For the text-containing cell, return its midpoint in (X, Y) coordinate format. 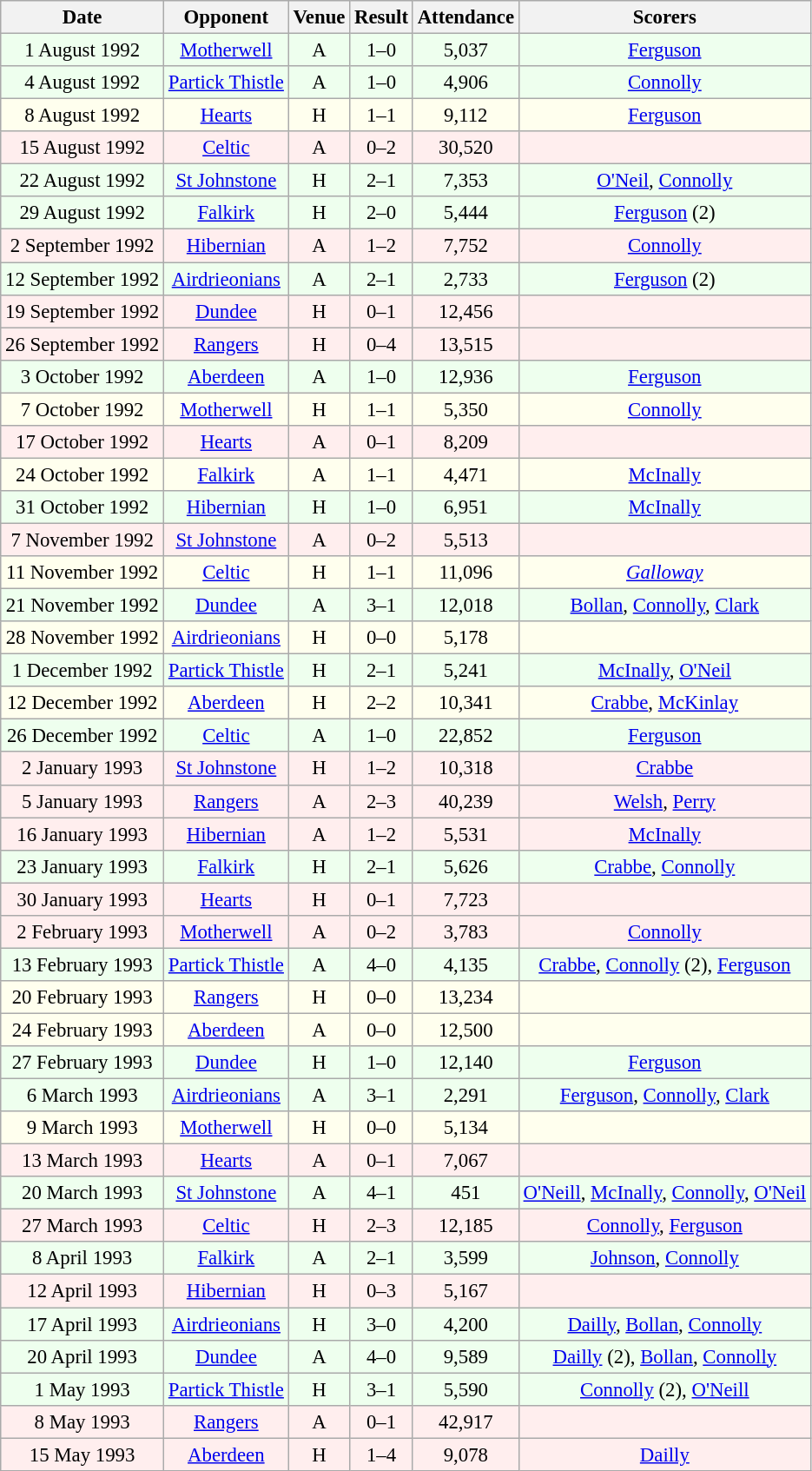
Connolly (2), O'Neill (664, 1389)
8 August 1992 (83, 116)
4 August 1992 (83, 83)
12,185 (465, 1226)
Dailly, Bollan, Connolly (664, 1324)
Welsh, Perry (664, 801)
22,852 (465, 736)
24 October 1992 (83, 474)
1 May 1993 (83, 1389)
27 February 1993 (83, 1063)
20 March 1993 (83, 1193)
4,200 (465, 1324)
24 February 1993 (83, 1030)
Attendance (465, 17)
Johnson, Connolly (664, 1259)
15 August 1992 (83, 148)
8,209 (465, 442)
42,917 (465, 1421)
17 April 1993 (83, 1324)
Crabbe, Connolly (664, 866)
13 March 1993 (83, 1161)
40,239 (465, 801)
5,037 (465, 50)
5,241 (465, 671)
7,723 (465, 899)
3–0 (382, 1324)
21 November 1992 (83, 606)
9,078 (465, 1454)
13,234 (465, 997)
11,096 (465, 573)
5,444 (465, 213)
3,599 (465, 1259)
13 February 1993 (83, 964)
4,135 (465, 964)
12 December 1992 (83, 703)
2 January 1993 (83, 769)
23 January 1993 (83, 866)
5,134 (465, 1128)
2–2 (382, 703)
O'Neil, Connolly (664, 181)
451 (465, 1193)
1–4 (382, 1454)
12,936 (465, 376)
Bollan, Connolly, Clark (664, 606)
16 January 1993 (83, 834)
Result (382, 17)
5,178 (465, 638)
O'Neill, McInally, Connolly, O'Neil (664, 1193)
28 November 1992 (83, 638)
6 March 1993 (83, 1096)
20 April 1993 (83, 1356)
5,350 (465, 409)
5 January 1993 (83, 801)
Galloway (664, 573)
2 February 1993 (83, 932)
3 October 1992 (83, 376)
Connolly, Ferguson (664, 1226)
10,318 (465, 769)
Venue (320, 17)
12,456 (465, 311)
Ferguson, Connolly, Clark (664, 1096)
9,112 (465, 116)
5,531 (465, 834)
5,626 (465, 866)
Dailly (2), Bollan, Connolly (664, 1356)
22 August 1992 (83, 181)
Crabbe, McKinlay (664, 703)
3,783 (465, 932)
4,906 (465, 83)
2,291 (465, 1096)
12,500 (465, 1030)
30 January 1993 (83, 899)
7,353 (465, 181)
15 May 1993 (83, 1454)
12 September 1992 (83, 279)
9,589 (465, 1356)
5,167 (465, 1291)
27 March 1993 (83, 1226)
29 August 1992 (83, 213)
4–1 (382, 1193)
12 April 1993 (83, 1291)
6,951 (465, 507)
0–4 (382, 344)
17 October 1992 (83, 442)
5,590 (465, 1389)
1 August 1992 (83, 50)
31 October 1992 (83, 507)
26 December 1992 (83, 736)
7,067 (465, 1161)
2 September 1992 (83, 246)
9 March 1993 (83, 1128)
12,018 (465, 606)
13,515 (465, 344)
2,733 (465, 279)
Opponent (227, 17)
20 February 1993 (83, 997)
Dailly (664, 1454)
19 September 1992 (83, 311)
2–0 (382, 213)
Crabbe (664, 769)
10,341 (465, 703)
11 November 1992 (83, 573)
Scorers (664, 17)
7,752 (465, 246)
8 May 1993 (83, 1421)
Crabbe, Connolly (2), Ferguson (664, 964)
0–3 (382, 1291)
1 December 1992 (83, 671)
McInally, O'Neil (664, 671)
4,471 (465, 474)
8 April 1993 (83, 1259)
7 October 1992 (83, 409)
30,520 (465, 148)
7 November 1992 (83, 540)
5,513 (465, 540)
Date (83, 17)
26 September 1992 (83, 344)
12,140 (465, 1063)
